From the cell containing the given text, extract its center point as (X, Y) coordinate. 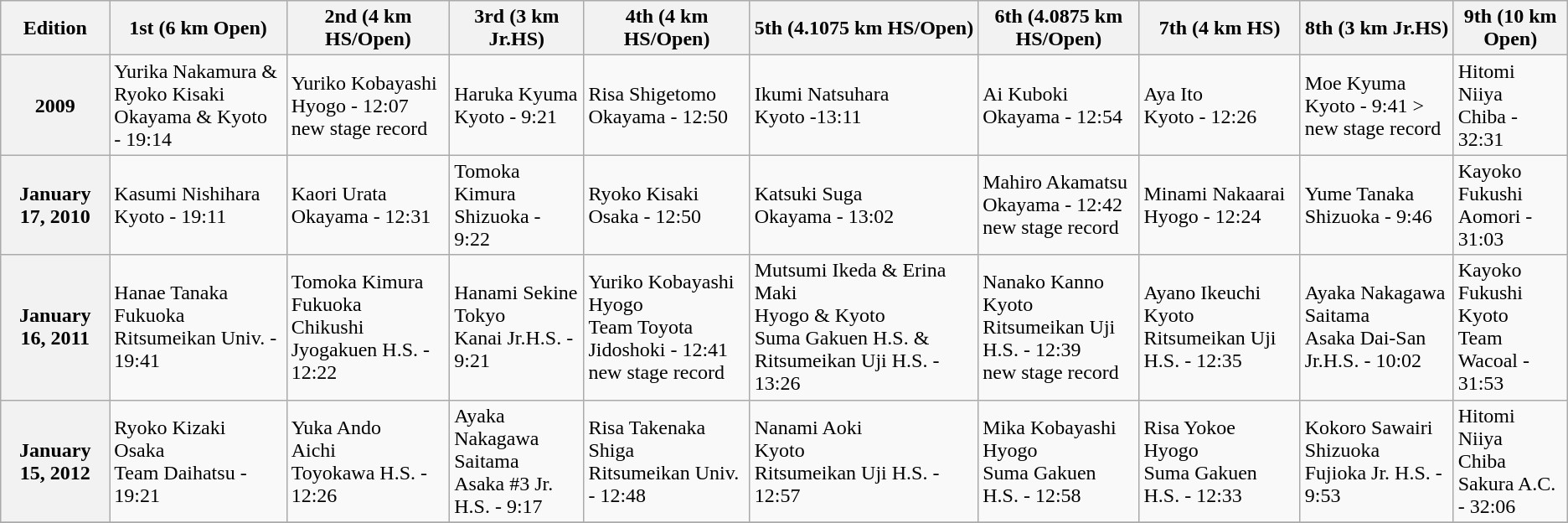
January 16, 2011 (55, 327)
Mutsumi Ikeda & Erina Maki Hyogo & KyotoSuma Gakuen H.S. & Ritsumeikan Uji H.S. - 13:26 (864, 327)
January 17, 2010 (55, 205)
Hanami Sekine TokyoKanai Jr.H.S. - 9:21 (517, 327)
Aya Ito Kyoto - 12:26 (1220, 106)
2009 (55, 106)
7th (4 km HS) (1220, 28)
6th (4.0875 km HS/Open) (1059, 28)
Yume Tanaka Shizuoka - 9:46 (1377, 205)
Mahiro Akamatsu Okayama - 12:42 new stage record (1059, 205)
Hanae Tanaka FukuokaRitsumeikan Univ. - 19:41 (198, 327)
1st (6 km Open) (198, 28)
Yuka Ando AichiToyokawa H.S. - 12:26 (369, 461)
Katsuki Suga Okayama - 13:02 (864, 205)
Edition (55, 28)
Kayoko Fukushi KyotoTeam Wacoal - 31:53 (1510, 327)
Nanami Aoki KyotoRitsumeikan Uji H.S. - 12:57 (864, 461)
5th (4.1075 km HS/Open) (864, 28)
9th (10 km Open) (1510, 28)
Hitomi Niiya Chiba - 32:31 (1510, 106)
Mika Kobayashi HyogoSuma Gakuen H.S. - 12:58 (1059, 461)
Ayano Ikeuchi KyotoRitsumeikan Uji H.S. - 12:35 (1220, 327)
Ai Kuboki Okayama - 12:54 (1059, 106)
Ryoko Kisaki Osaka - 12:50 (667, 205)
Kokoro Sawairi ShizuokaFujioka Jr. H.S. - 9:53 (1377, 461)
Hitomi Niiya ChibaSakura A.C. - 32:06 (1510, 461)
Yurika Nakamura & Ryoko Kisaki Okayama & Kyoto - 19:14 (198, 106)
Tomoka Kimura Shizuoka - 9:22 (517, 205)
Minami Nakaarai Hyogo - 12:24 (1220, 205)
4th (4 km HS/Open) (667, 28)
Tomoka Kimura FukuokaChikushi Jyogakuen H.S. - 12:22 (369, 327)
2nd (4 km HS/Open) (369, 28)
Kaori Urata Okayama - 12:31 (369, 205)
January 15, 2012 (55, 461)
Yuriko Kobayashi Hyogo - 12:07 new stage record (369, 106)
Haruka Kyuma Kyoto - 9:21 (517, 106)
Nanako Kanno KyotoRitsumeikan Uji H.S. - 12:39new stage record (1059, 327)
Moe Kyuma Kyoto - 9:41 > new stage record (1377, 106)
Risa Takenaka ShigaRitsumeikan Univ. - 12:48 (667, 461)
Kasumi Nishihara Kyoto - 19:11 (198, 205)
Ayaka Nakagawa SaitamaAsaka #3 Jr. H.S. - 9:17 (517, 461)
Risa Shigetomo Okayama - 12:50 (667, 106)
Ryoko Kizaki OsakaTeam Daihatsu - 19:21 (198, 461)
Yuriko Kobayashi HyogoTeam Toyota Jidoshoki - 12:41new stage record (667, 327)
Ikumi Natsuhara Kyoto -13:11 (864, 106)
Ayaka Nakagawa SaitamaAsaka Dai-San Jr.H.S. - 10:02 (1377, 327)
Kayoko Fukushi Aomori - 31:03 (1510, 205)
8th (3 km Jr.HS) (1377, 28)
Risa Yokoe HyogoSuma Gakuen H.S. - 12:33 (1220, 461)
3rd (3 km Jr.HS) (517, 28)
